From the cell containing the given text, extract its center point as (X, Y) coordinate. 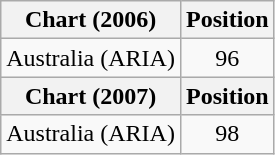
98 (227, 134)
96 (227, 58)
Chart (2006) (91, 20)
Chart (2007) (91, 96)
